Return the [X, Y] coordinate for the center point of the cell that contains the specified text.  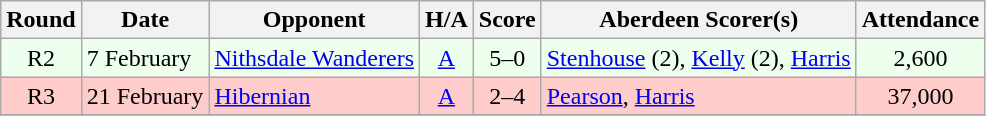
Date [145, 20]
Hibernian [314, 96]
R2 [41, 58]
7 February [145, 58]
Round [41, 20]
Attendance [920, 20]
Pearson, Harris [698, 96]
21 February [145, 96]
Nithsdale Wanderers [314, 58]
R3 [41, 96]
37,000 [920, 96]
5–0 [507, 58]
2–4 [507, 96]
Opponent [314, 20]
H/A [447, 20]
Score [507, 20]
Stenhouse (2), Kelly (2), Harris [698, 58]
Aberdeen Scorer(s) [698, 20]
2,600 [920, 58]
